From the cell containing the given text, extract its center point as [x, y] coordinate. 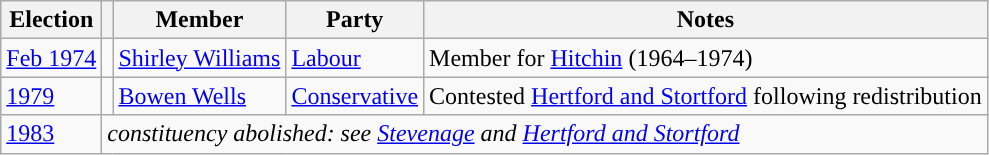
1983 [52, 134]
Conservative [355, 96]
Election [52, 20]
Member for Hitchin (1964–1974) [706, 58]
Labour [355, 58]
Bowen Wells [200, 96]
Shirley Williams [200, 58]
Contested Hertford and Stortford following redistribution [706, 96]
Feb 1974 [52, 58]
Notes [706, 20]
constituency abolished: see Stevenage and Hertford and Stortford [544, 134]
Member [200, 20]
Party [355, 20]
1979 [52, 96]
